Extract the [X, Y] coordinate from the center of the cell holding the provided text.  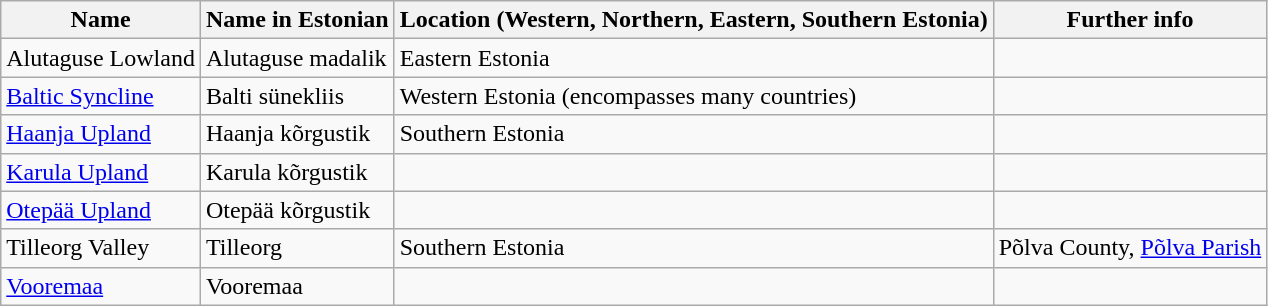
Otepää kõrgustik [297, 210]
Name in Estonian [297, 20]
Eastern Estonia [694, 58]
Haanja kõrgustik [297, 134]
Western Estonia (encompasses many countries) [694, 96]
Alutaguse madalik [297, 58]
Põlva County, Põlva Parish [1130, 248]
Location (Western, Northern, Eastern, Southern Estonia) [694, 20]
Haanja Upland [101, 134]
Karula Upland [101, 172]
Otepää Upland [101, 210]
Tilleorg [297, 248]
Baltic Syncline [101, 96]
Karula kõrgustik [297, 172]
Name [101, 20]
Balti sünekliis [297, 96]
Further info [1130, 20]
Tilleorg Valley [101, 248]
Alutaguse Lowland [101, 58]
